Find where the given text appears and provide that cell's center as (x, y) coordinate. 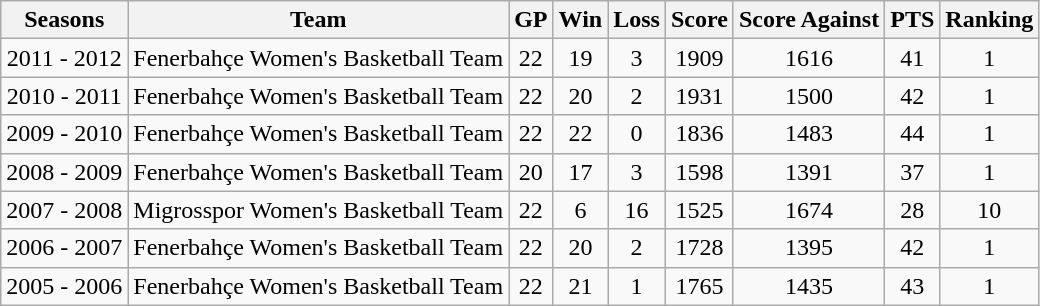
28 (912, 210)
17 (580, 172)
2009 - 2010 (64, 134)
1728 (699, 248)
2005 - 2006 (64, 286)
Seasons (64, 20)
2008 - 2009 (64, 172)
1483 (808, 134)
Ranking (990, 20)
2011 - 2012 (64, 58)
Score (699, 20)
21 (580, 286)
37 (912, 172)
Score Against (808, 20)
Team (318, 20)
10 (990, 210)
1395 (808, 248)
GP (531, 20)
6 (580, 210)
41 (912, 58)
1765 (699, 286)
1598 (699, 172)
PTS (912, 20)
Loss (637, 20)
19 (580, 58)
1525 (699, 210)
1435 (808, 286)
43 (912, 286)
2010 - 2011 (64, 96)
2006 - 2007 (64, 248)
1836 (699, 134)
1391 (808, 172)
0 (637, 134)
1674 (808, 210)
44 (912, 134)
Win (580, 20)
Migrosspor Women's Basketball Team (318, 210)
1931 (699, 96)
16 (637, 210)
1616 (808, 58)
1500 (808, 96)
1909 (699, 58)
2007 - 2008 (64, 210)
